Scan for the cell matching the given text and deliver its (x, y) coordinate at center. 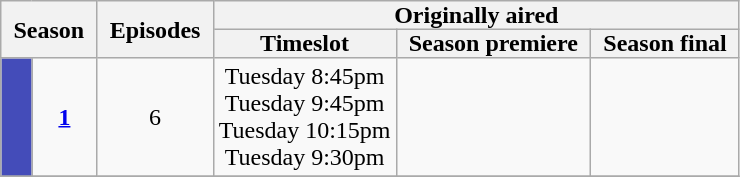
Originally aired (476, 15)
Tuesday 8:45pm Tuesday 9:45pm Tuesday 10:15pm Tuesday 9:30pm (304, 118)
Season final (666, 43)
Episodes (155, 30)
6 (155, 118)
Timeslot (304, 43)
Season premiere (494, 43)
Season (49, 30)
1 (64, 118)
